Return the [x, y] coordinate for the center point of the cell that contains the specified text.  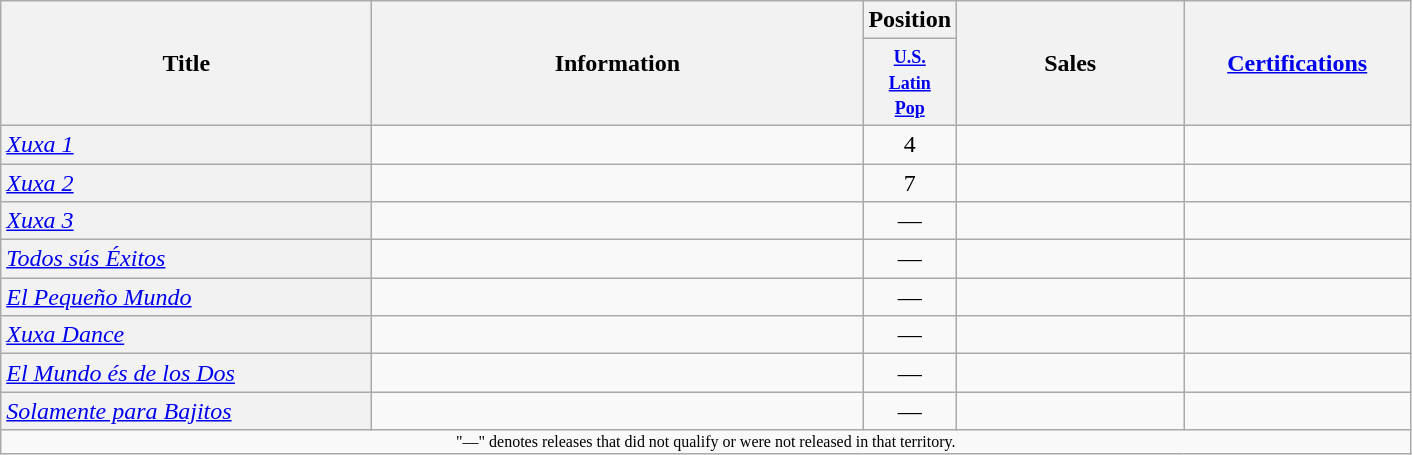
Xuxa 1 [186, 144]
Information [618, 64]
Title [186, 64]
"—" denotes releases that did not qualify or were not released in that territory. [706, 442]
Position [910, 20]
Certifications [1298, 64]
4 [910, 144]
7 [910, 183]
El Mundo és de los Dos [186, 373]
Xuxa 2 [186, 183]
Todos sús Éxitos [186, 259]
U.S.LatinPop [910, 82]
Solamente para Bajitos [186, 411]
El Pequeño Mundo [186, 297]
Xuxa Dance [186, 335]
Sales [1070, 64]
Xuxa 3 [186, 221]
